Detect which cell encompasses the target text, then output its (X, Y) center coordinate. 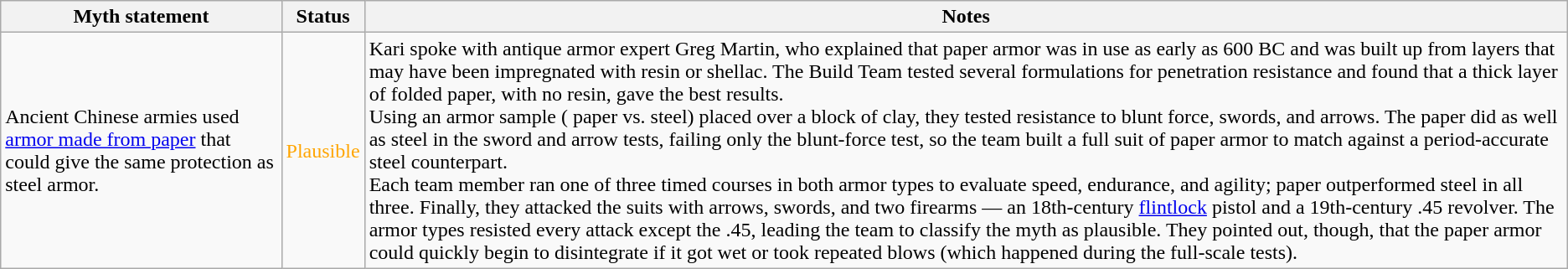
Status (323, 17)
Ancient Chinese armies used armor made from paper that could give the same protection as steel armor. (141, 151)
Plausible (323, 151)
Notes (966, 17)
Myth statement (141, 17)
